Scan for the cell matching the given text and deliver its (x, y) coordinate at center. 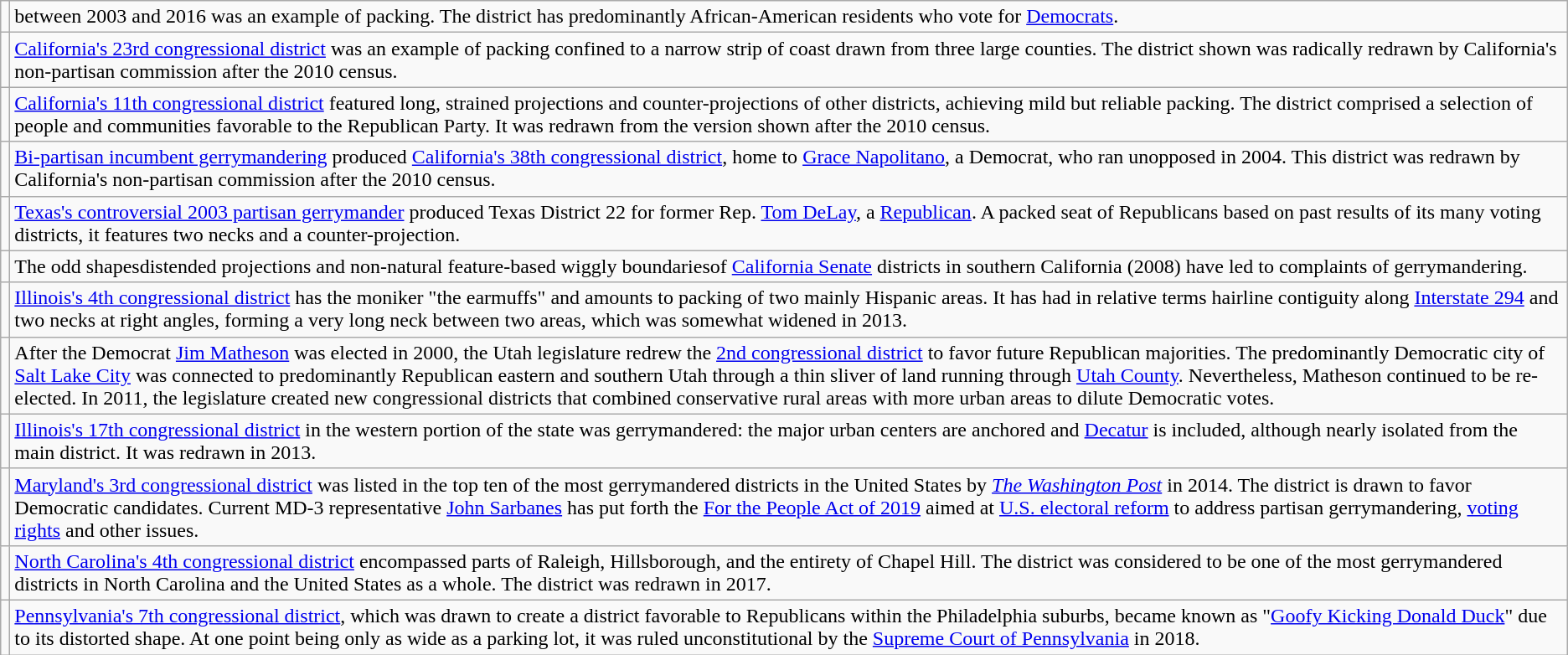
between 2003 and 2016 was an example of packing. The district has predominantly African-American residents who vote for Democrats. (789, 17)
